Capture the cell that displays the provided text and extract its (x, y) central coordinate. 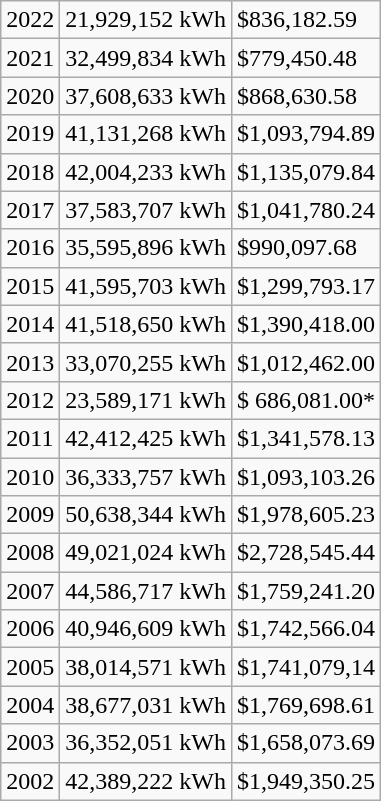
$1,341,578.13 (306, 438)
2022 (30, 20)
2010 (30, 477)
2007 (30, 591)
$1,012,462.00 (306, 362)
$1,949,350.25 (306, 781)
$990,097.68 (306, 248)
2011 (30, 438)
23,589,171 kWh (146, 400)
$ 686,081.00* (306, 400)
42,412,425 kWh (146, 438)
36,352,051 kWh (146, 743)
2017 (30, 210)
$1,978,605.23 (306, 515)
$1,741,079,14 (306, 667)
36,333,757 kWh (146, 477)
2016 (30, 248)
2008 (30, 553)
32,499,834 kWh (146, 58)
2002 (30, 781)
42,004,233 kWh (146, 172)
37,608,633 kWh (146, 96)
2014 (30, 324)
$1,742,566.04 (306, 629)
$868,630.58 (306, 96)
42,389,222 kWh (146, 781)
38,014,571 kWh (146, 667)
2006 (30, 629)
2021 (30, 58)
2012 (30, 400)
33,070,255 kWh (146, 362)
2018 (30, 172)
$779,450.48 (306, 58)
2005 (30, 667)
41,131,268 kWh (146, 134)
$1,390,418.00 (306, 324)
$1,135,079.84 (306, 172)
2020 (30, 96)
2015 (30, 286)
44,586,717 kWh (146, 591)
$1,093,794.89 (306, 134)
$1,658,073.69 (306, 743)
$1,093,103.26 (306, 477)
$1,041,780.24 (306, 210)
2019 (30, 134)
2009 (30, 515)
$2,728,545.44 (306, 553)
$836,182.59 (306, 20)
35,595,896 kWh (146, 248)
2004 (30, 705)
37,583,707 kWh (146, 210)
$1,769,698.61 (306, 705)
$1,759,241.20 (306, 591)
41,518,650 kWh (146, 324)
38,677,031 kWh (146, 705)
41,595,703 kWh (146, 286)
21,929,152 kWh (146, 20)
40,946,609 kWh (146, 629)
$1,299,793.17 (306, 286)
49,021,024 kWh (146, 553)
2013 (30, 362)
2003 (30, 743)
50,638,344 kWh (146, 515)
